Search for the cell housing the specified text and yield its (x, y) center coordinate. 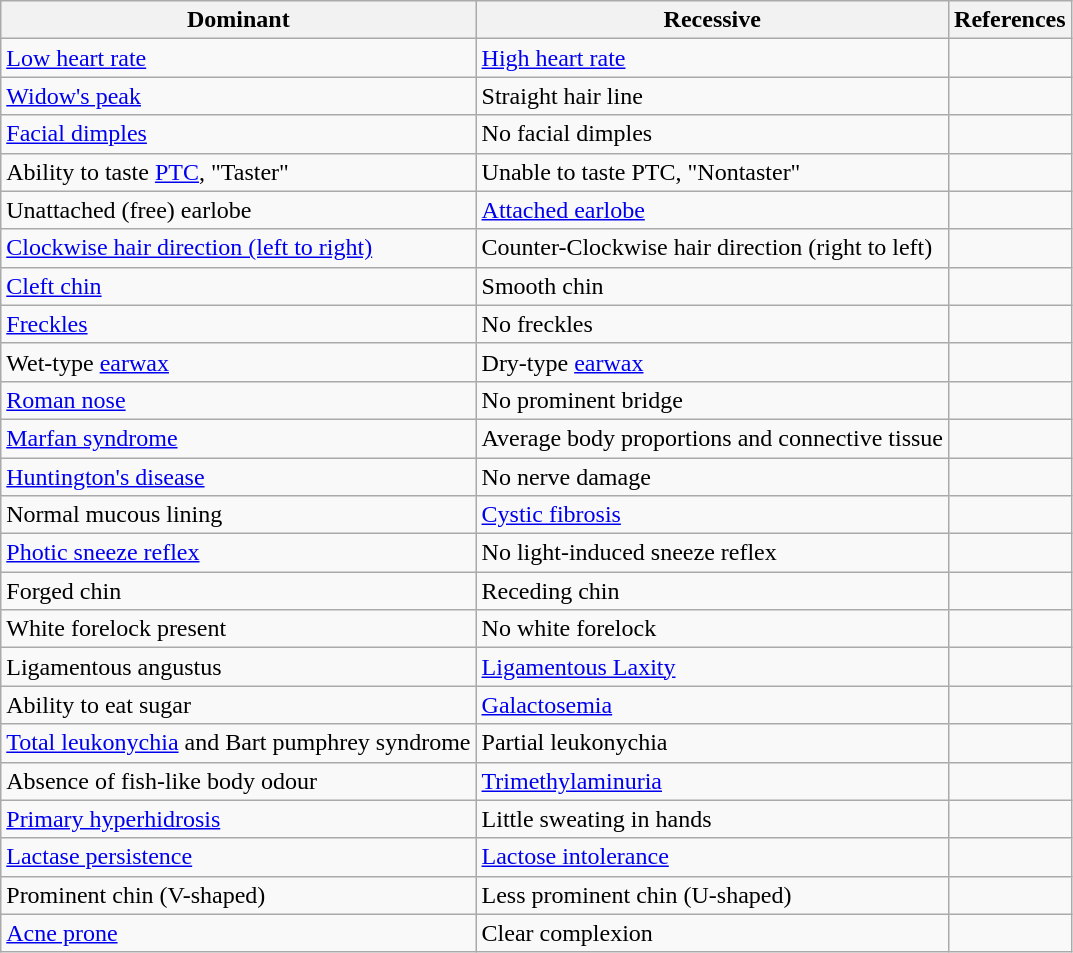
Galactosemia (712, 705)
Recessive (712, 20)
Ability to eat sugar (238, 705)
Unattached (free) earlobe (238, 210)
Cystic fibrosis (712, 515)
No white forelock (712, 629)
Acne prone (238, 933)
Photic sneeze reflex (238, 553)
No light-induced sneeze reflex (712, 553)
Receding chin (712, 591)
Wet-type earwax (238, 362)
Total leukonychia and Bart pumphrey syndrome (238, 743)
Primary hyperhidrosis (238, 819)
Clockwise hair direction (left to right) (238, 248)
Attached earlobe (712, 210)
Forged chin (238, 591)
References (1010, 20)
Prominent chin (V-shaped) (238, 895)
Absence of fish-like body odour (238, 781)
Widow's peak (238, 96)
Less prominent chin (U-shaped) (712, 895)
Cleft chin (238, 286)
High heart rate (712, 58)
Smooth chin (712, 286)
No nerve damage (712, 477)
Ability to taste PTC, "Taster" (238, 172)
Average body proportions and connective tissue (712, 438)
Little sweating in hands (712, 819)
Ligamentous Laxity (712, 667)
Low heart rate (238, 58)
Lactose intolerance (712, 857)
No prominent bridge (712, 400)
Dry-type earwax (712, 362)
Facial dimples (238, 134)
Trimethylaminuria (712, 781)
Roman nose (238, 400)
Marfan syndrome (238, 438)
Counter-Clockwise hair direction (right to left) (712, 248)
Partial leukonychia (712, 743)
Dominant (238, 20)
Lactase persistence (238, 857)
Straight hair line (712, 96)
Unable to taste PTC, "Nontaster" (712, 172)
Clear complexion (712, 933)
Huntington's disease (238, 477)
No freckles (712, 324)
Freckles (238, 324)
No facial dimples (712, 134)
Ligamentous angustus (238, 667)
Normal mucous lining (238, 515)
White forelock present (238, 629)
